From the cell containing the given text, extract its center point as (x, y) coordinate. 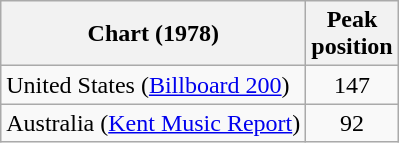
Chart (1978) (154, 34)
Australia (Kent Music Report) (154, 123)
92 (352, 123)
United States (Billboard 200) (154, 85)
Peakposition (352, 34)
147 (352, 85)
